Output the (x, y) coordinate of the center of the cell containing the given text.  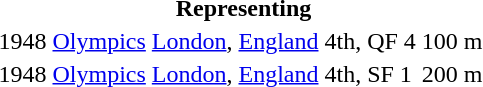
London, England (235, 41)
4th, QF 4 (370, 41)
Olympics (99, 41)
